Search for the cell housing the specified text and yield its [X, Y] center coordinate. 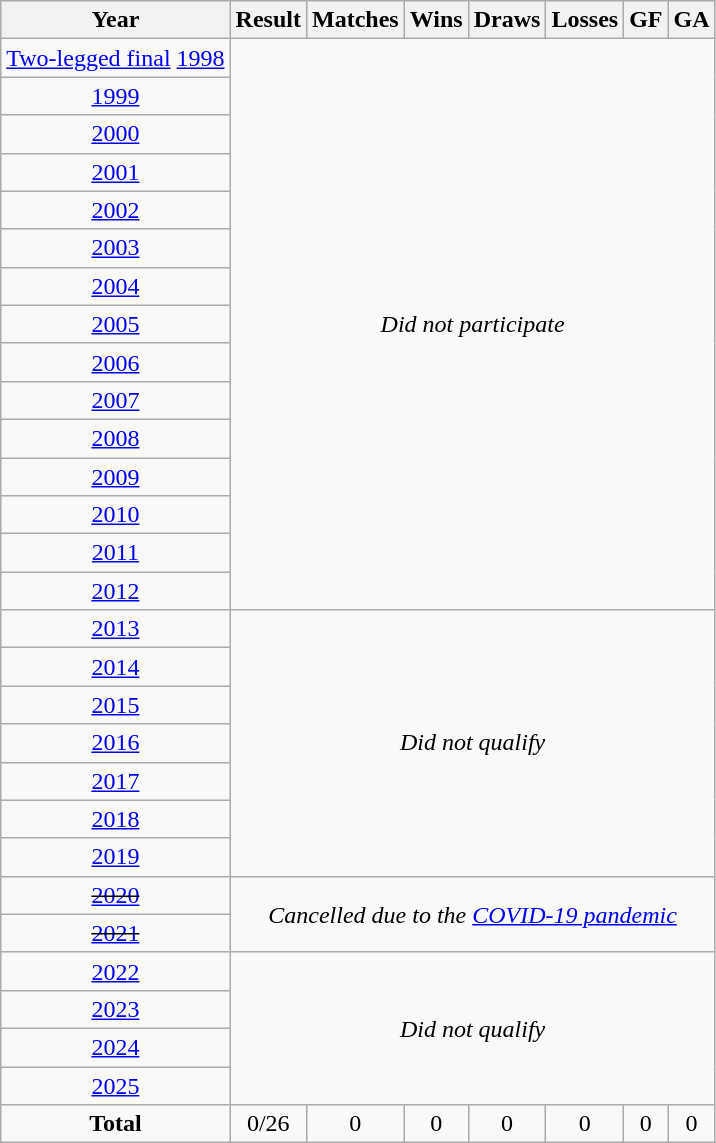
2023 [116, 1009]
2000 [116, 134]
2004 [116, 286]
0/26 [268, 1124]
1999 [116, 96]
Cancelled due to the COVID-19 pandemic [472, 914]
2024 [116, 1047]
Wins [436, 20]
2003 [116, 248]
2025 [116, 1085]
GA [692, 20]
2011 [116, 553]
2009 [116, 477]
Result [268, 20]
2006 [116, 362]
Year [116, 20]
2020 [116, 895]
Total [116, 1124]
2015 [116, 705]
Two-legged final 1998 [116, 58]
2008 [116, 438]
2016 [116, 743]
2013 [116, 629]
2002 [116, 210]
Losses [585, 20]
Did not participate [472, 324]
2010 [116, 515]
2007 [116, 400]
2019 [116, 857]
2022 [116, 971]
GF [646, 20]
Draws [507, 20]
2017 [116, 781]
2021 [116, 933]
2001 [116, 172]
2012 [116, 591]
2018 [116, 819]
2014 [116, 667]
2005 [116, 324]
Matches [355, 20]
